Search for the cell housing the specified text and yield its (X, Y) center coordinate. 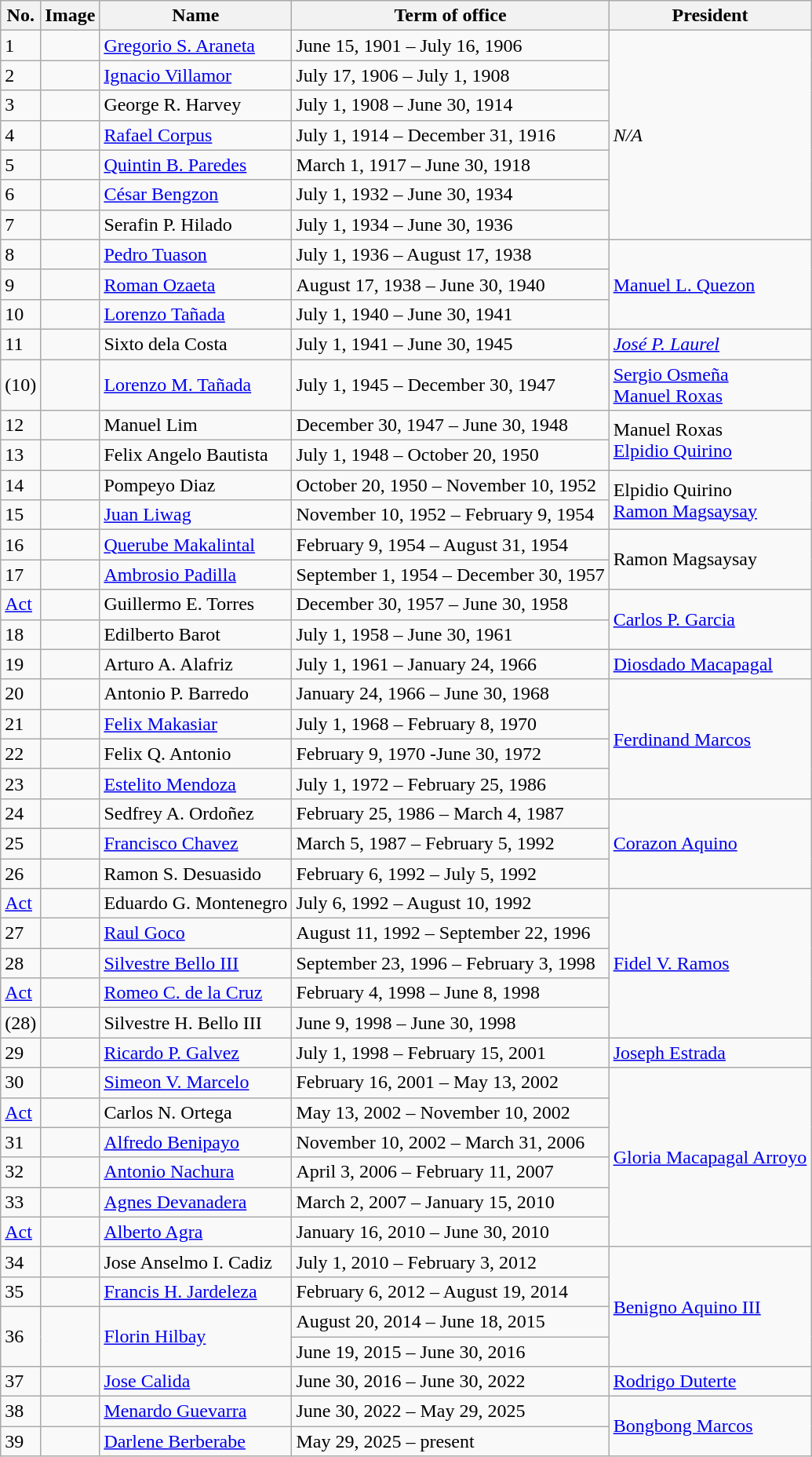
February 6, 2012 – August 19, 2014 (450, 1291)
Silvestre H. Bello III (196, 1023)
N/A (710, 135)
28 (20, 963)
February 6, 1992 – July 5, 1992 (450, 874)
Joseph Estrada (710, 1053)
Raul Goco (196, 933)
39 (20, 1441)
July 1, 1914 – December 31, 1916 (450, 135)
March 2, 2007 – January 15, 2010 (450, 1202)
February 9, 1970 -June 30, 1972 (450, 754)
January 24, 1966 – June 30, 1968 (450, 694)
Quintin B. Paredes (196, 165)
Felix Makasiar (196, 724)
July 1, 1936 – August 17, 1938 (450, 254)
Francisco Chavez (196, 843)
15 (20, 515)
August 20, 2014 – June 18, 2015 (450, 1321)
Antonio P. Barredo (196, 694)
Arturo A. Alafriz (196, 664)
Jose Anselmo I. Cadiz (196, 1262)
30 (20, 1083)
Ricardo P. Galvez (196, 1053)
Sixto dela Costa (196, 344)
Serafin P. Hilado (196, 225)
Silvestre Bello III (196, 963)
June 9, 1998 – June 30, 1998 (450, 1023)
10 (20, 314)
Guillermo E. Torres (196, 604)
36 (20, 1336)
Term of office (450, 16)
March 5, 1987 – February 5, 1992 (450, 843)
3 (20, 105)
July 17, 1906 – July 1, 1908 (450, 75)
June 15, 1901 – July 16, 1906 (450, 46)
January 16, 2010 – June 30, 2010 (450, 1232)
12 (20, 425)
Felix Angelo Bautista (196, 455)
President (710, 16)
September 23, 1996 – February 3, 1998 (450, 963)
2 (20, 75)
July 1, 1998 – February 15, 2001 (450, 1053)
July 1, 1932 – June 30, 1934 (450, 195)
Gloria Macapagal Arroyo (710, 1157)
14 (20, 485)
February 16, 2001 – May 13, 2002 (450, 1083)
Rodrigo Duterte (710, 1382)
October 20, 1950 – November 10, 1952 (450, 485)
9 (20, 284)
Image (71, 16)
32 (20, 1172)
Sedfrey A. Ordoñez (196, 813)
Bongbong Marcos (710, 1426)
Benigno Aquino III (710, 1306)
Sergio OsmeñaManuel Roxas (710, 385)
July 1, 1948 – October 20, 1950 (450, 455)
Edilberto Barot (196, 634)
Antonio Nachura (196, 1172)
Querube Makalintal (196, 545)
July 1, 1945 – December 30, 1947 (450, 385)
21 (20, 724)
27 (20, 933)
July 6, 1992 – August 10, 1992 (450, 904)
July 1, 1968 – February 8, 1970 (450, 724)
Ramon S. Desuasido (196, 874)
Menardo Guevarra (196, 1411)
Lorenzo M. Tañada (196, 385)
Jose Calida (196, 1382)
Manuel RoxasElpidio Quirino (710, 440)
July 1, 1908 – June 30, 1914 (450, 105)
Darlene Berberabe (196, 1441)
8 (20, 254)
Ramon Magsaysay (710, 560)
Corazon Aquino (710, 843)
(28) (20, 1023)
July 1, 1972 – February 25, 1986 (450, 783)
35 (20, 1291)
December 30, 1947 – June 30, 1948 (450, 425)
November 10, 1952 – February 9, 1954 (450, 515)
Pompeyo Diaz (196, 485)
Felix Q. Antonio (196, 754)
July 1, 1940 – June 30, 1941 (450, 314)
July 1, 1958 – June 30, 1961 (450, 634)
George R. Harvey (196, 105)
29 (20, 1053)
July 1, 1934 – June 30, 1936 (450, 225)
Gregorio S. Araneta (196, 46)
February 4, 1998 – June 8, 1998 (450, 993)
Agnes Devanadera (196, 1202)
Elpidio QuirinoRamon Magsaysay (710, 500)
February 9, 1954 – August 31, 1954 (450, 545)
August 11, 1992 – September 22, 1996 (450, 933)
5 (20, 165)
July 1, 2010 – February 3, 2012 (450, 1262)
22 (20, 754)
June 30, 2016 – June 30, 2022 (450, 1382)
June 30, 2022 – May 29, 2025 (450, 1411)
September 1, 1954 – December 30, 1957 (450, 575)
38 (20, 1411)
May 29, 2025 – present (450, 1441)
13 (20, 455)
(10) (20, 385)
August 17, 1938 – June 30, 1940 (450, 284)
June 19, 2015 – June 30, 2016 (450, 1351)
23 (20, 783)
25 (20, 843)
37 (20, 1382)
Lorenzo Tañada (196, 314)
1 (20, 46)
César Bengzon (196, 195)
16 (20, 545)
November 10, 2002 – March 31, 2006 (450, 1142)
Manuel L. Quezon (710, 284)
July 1, 1941 – June 30, 1945 (450, 344)
33 (20, 1202)
19 (20, 664)
4 (20, 135)
Ignacio Villamor (196, 75)
Ferdinand Marcos (710, 739)
Florin Hilbay (196, 1336)
No. (20, 16)
6 (20, 195)
Simeon V. Marcelo (196, 1083)
Fidel V. Ramos (710, 963)
11 (20, 344)
31 (20, 1142)
April 3, 2006 – February 11, 2007 (450, 1172)
Juan Liwag (196, 515)
20 (20, 694)
24 (20, 813)
March 1, 1917 – June 30, 1918 (450, 165)
February 25, 1986 – March 4, 1987 (450, 813)
Manuel Lim (196, 425)
Carlos P. Garcia (710, 619)
José P. Laurel (710, 344)
Eduardo G. Montenegro (196, 904)
Pedro Tuason (196, 254)
Romeo C. de la Cruz (196, 993)
Carlos N. Ortega (196, 1112)
July 1, 1961 – January 24, 1966 (450, 664)
Diosdado Macapagal (710, 664)
Alberto Agra (196, 1232)
Alfredo Benipayo (196, 1142)
34 (20, 1262)
December 30, 1957 – June 30, 1958 (450, 604)
Name (196, 16)
18 (20, 634)
May 13, 2002 – November 10, 2002 (450, 1112)
Rafael Corpus (196, 135)
Francis H. Jardeleza (196, 1291)
17 (20, 575)
26 (20, 874)
7 (20, 225)
Ambrosio Padilla (196, 575)
Roman Ozaeta (196, 284)
Estelito Mendoza (196, 783)
